Return [X, Y] of the center of cell containing provided text 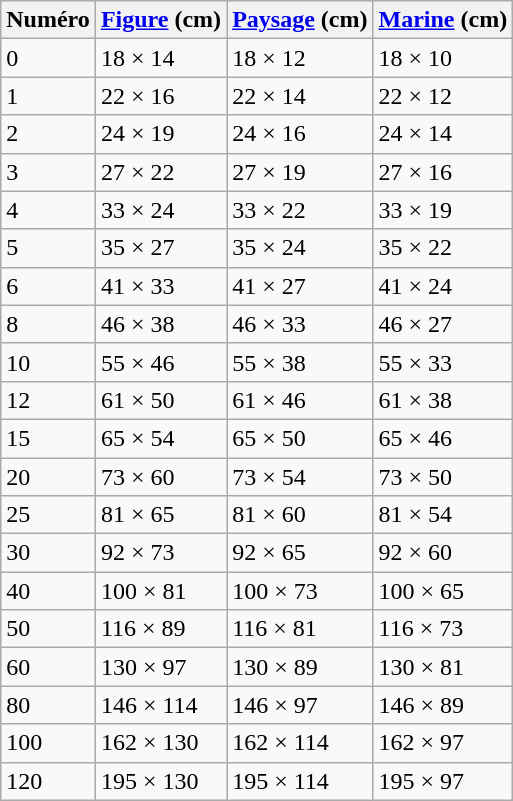
33 × 19 [443, 210]
46 × 27 [443, 324]
73 × 50 [443, 477]
35 × 24 [300, 248]
100 × 65 [443, 591]
60 [48, 667]
146 × 89 [443, 705]
22 × 12 [443, 96]
41 × 33 [160, 286]
116 × 89 [160, 629]
55 × 33 [443, 362]
162 × 97 [443, 743]
195 × 97 [443, 781]
18 × 14 [160, 58]
162 × 114 [300, 743]
65 × 50 [300, 438]
22 × 14 [300, 96]
100 × 73 [300, 591]
146 × 97 [300, 705]
61 × 46 [300, 400]
41 × 24 [443, 286]
81 × 60 [300, 515]
24 × 14 [443, 134]
27 × 16 [443, 172]
8 [48, 324]
2 [48, 134]
61 × 50 [160, 400]
162 × 130 [160, 743]
120 [48, 781]
130 × 89 [300, 667]
Figure (cm) [160, 20]
195 × 114 [300, 781]
22 × 16 [160, 96]
24 × 19 [160, 134]
81 × 65 [160, 515]
0 [48, 58]
Marine (cm) [443, 20]
Paysage (cm) [300, 20]
33 × 24 [160, 210]
15 [48, 438]
12 [48, 400]
24 × 16 [300, 134]
25 [48, 515]
65 × 46 [443, 438]
46 × 38 [160, 324]
65 × 54 [160, 438]
40 [48, 591]
18 × 12 [300, 58]
146 × 114 [160, 705]
55 × 38 [300, 362]
80 [48, 705]
3 [48, 172]
6 [48, 286]
100 [48, 743]
100 × 81 [160, 591]
92 × 65 [300, 553]
Numéro [48, 20]
10 [48, 362]
92 × 60 [443, 553]
41 × 27 [300, 286]
35 × 22 [443, 248]
81 × 54 [443, 515]
116 × 73 [443, 629]
20 [48, 477]
46 × 33 [300, 324]
130 × 97 [160, 667]
5 [48, 248]
55 × 46 [160, 362]
61 × 38 [443, 400]
195 × 130 [160, 781]
1 [48, 96]
73 × 54 [300, 477]
27 × 22 [160, 172]
130 × 81 [443, 667]
4 [48, 210]
50 [48, 629]
35 × 27 [160, 248]
27 × 19 [300, 172]
73 × 60 [160, 477]
30 [48, 553]
92 × 73 [160, 553]
116 × 81 [300, 629]
18 × 10 [443, 58]
33 × 22 [300, 210]
